Scan for the cell matching the given text and deliver its [x, y] coordinate at center. 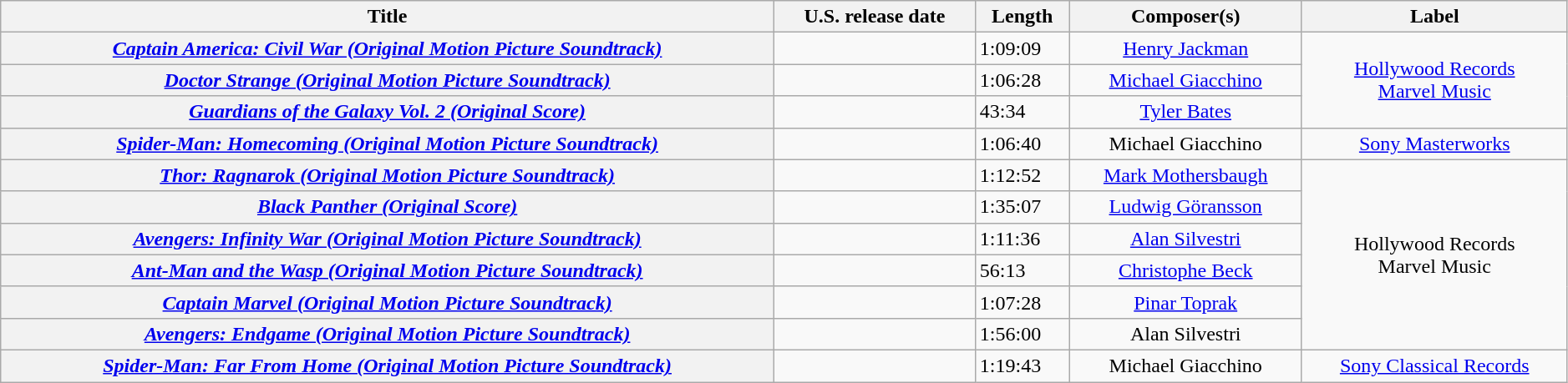
U.S. release date [875, 17]
Ludwig Göransson [1185, 207]
Spider-Man: Far From Home (Original Motion Picture Soundtrack) [388, 365]
Avengers: Infinity War (Original Motion Picture Soundtrack) [388, 239]
Sony Classical Records [1434, 365]
Pinar Toprak [1185, 302]
Mark Mothersbaugh [1185, 175]
Title [388, 17]
43:34 [1022, 112]
Composer(s) [1185, 17]
1:19:43 [1022, 365]
Length [1022, 17]
1:06:40 [1022, 144]
Black Panther (Original Score) [388, 207]
1:09:09 [1022, 48]
Avengers: Endgame (Original Motion Picture Soundtrack) [388, 334]
Tyler Bates [1185, 112]
Label [1434, 17]
1:11:36 [1022, 239]
Spider-Man: Homecoming (Original Motion Picture Soundtrack) [388, 144]
Captain Marvel (Original Motion Picture Soundtrack) [388, 302]
Thor: Ragnarok (Original Motion Picture Soundtrack) [388, 175]
Doctor Strange (Original Motion Picture Soundtrack) [388, 80]
1:12:52 [1022, 175]
Christophe Beck [1185, 270]
Ant-Man and the Wasp (Original Motion Picture Soundtrack) [388, 270]
Sony Masterworks [1434, 144]
1:06:28 [1022, 80]
1:56:00 [1022, 334]
Guardians of the Galaxy Vol. 2 (Original Score) [388, 112]
56:13 [1022, 270]
Captain America: Civil War (Original Motion Picture Soundtrack) [388, 48]
1:35:07 [1022, 207]
1:07:28 [1022, 302]
Henry Jackman [1185, 48]
